Locate the cell with the specified text and output its [x, y] center coordinate. 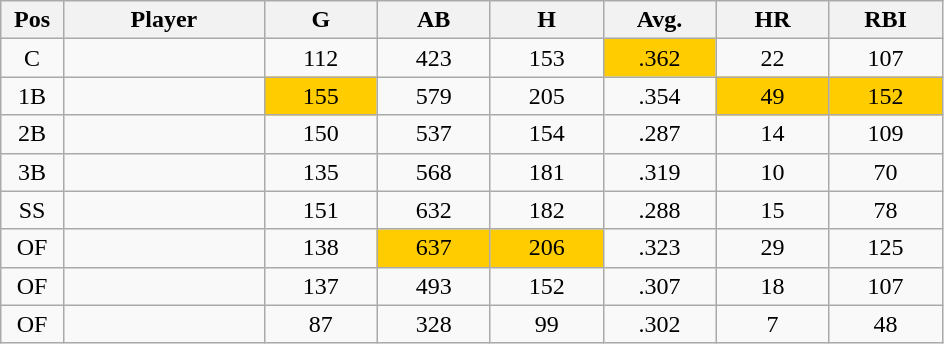
1B [32, 96]
49 [772, 96]
15 [772, 210]
.288 [660, 210]
.362 [660, 58]
3B [32, 172]
151 [320, 210]
206 [546, 248]
.287 [660, 134]
Player [164, 20]
537 [434, 134]
H [546, 20]
493 [434, 286]
112 [320, 58]
.319 [660, 172]
22 [772, 58]
155 [320, 96]
HR [772, 20]
632 [434, 210]
568 [434, 172]
138 [320, 248]
14 [772, 134]
579 [434, 96]
637 [434, 248]
135 [320, 172]
G [320, 20]
328 [434, 324]
150 [320, 134]
RBI [886, 20]
109 [886, 134]
137 [320, 286]
125 [886, 248]
.302 [660, 324]
99 [546, 324]
29 [772, 248]
70 [886, 172]
SS [32, 210]
154 [546, 134]
423 [434, 58]
205 [546, 96]
78 [886, 210]
AB [434, 20]
182 [546, 210]
.307 [660, 286]
48 [886, 324]
.354 [660, 96]
.323 [660, 248]
2B [32, 134]
10 [772, 172]
Pos [32, 20]
Avg. [660, 20]
153 [546, 58]
18 [772, 286]
87 [320, 324]
181 [546, 172]
C [32, 58]
7 [772, 324]
